Scan for the cell matching the given text and deliver its [X, Y] coordinate at center. 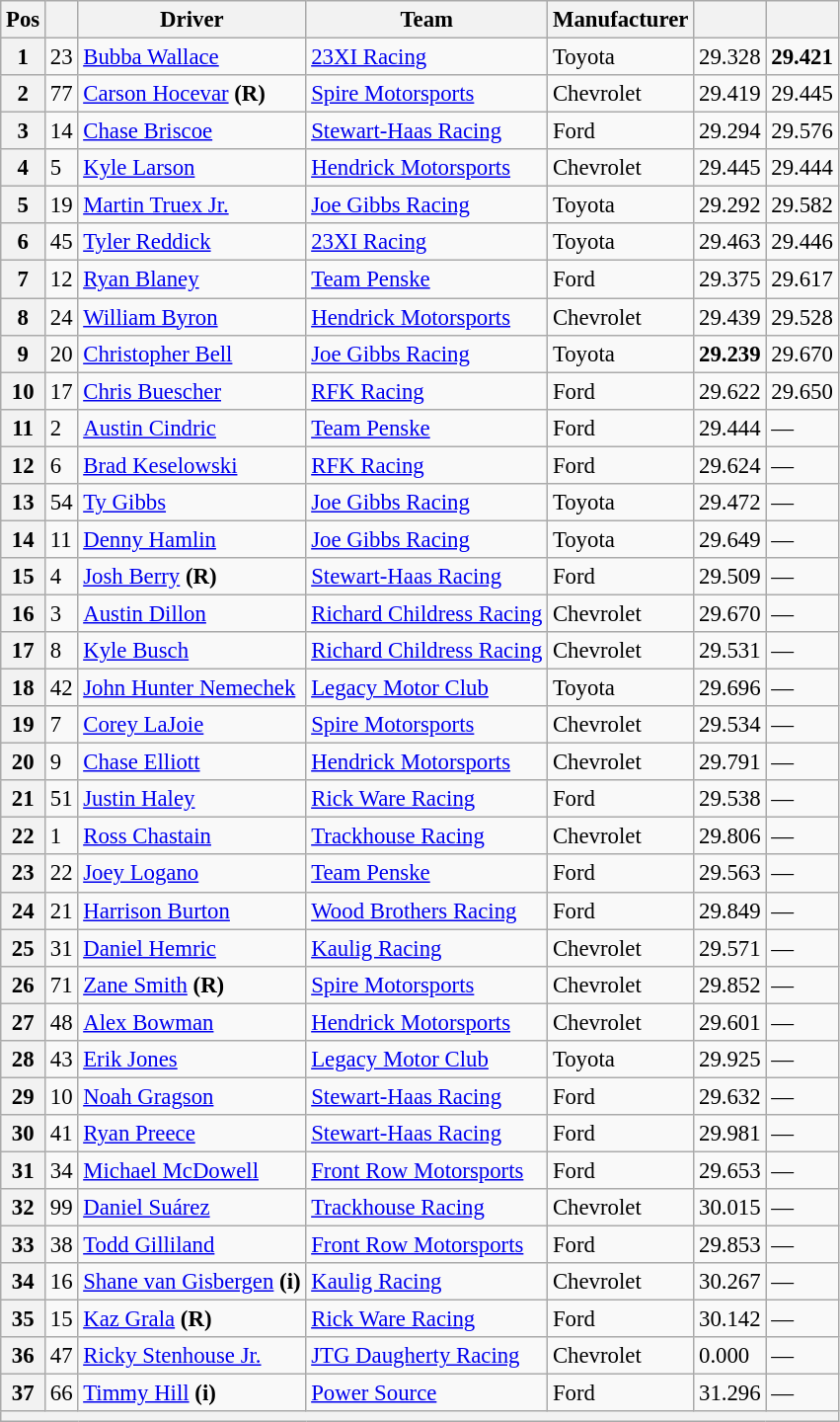
29.472 [730, 503]
48 [61, 1022]
47 [61, 1356]
Timmy Hill (i) [191, 1393]
Driver [191, 20]
51 [61, 799]
Justin Haley [191, 799]
Chase Briscoe [191, 131]
36 [24, 1356]
29.791 [730, 762]
29.446 [802, 242]
29.849 [730, 910]
30.142 [730, 1319]
Team [426, 20]
Daniel Suárez [191, 1208]
29.632 [730, 1096]
Austin Cindric [191, 428]
Kyle Busch [191, 651]
Bubba Wallace [191, 57]
29 [24, 1096]
JTG Daugherty Racing [426, 1356]
Josh Berry (R) [191, 577]
Ryan Blaney [191, 279]
Christopher Bell [191, 354]
29.294 [730, 131]
Wood Brothers Racing [426, 910]
66 [61, 1393]
29.292 [730, 205]
29.509 [730, 577]
Daniel Hemric [191, 948]
Ryan Preece [191, 1134]
Shane van Gisbergen (i) [191, 1282]
37 [24, 1393]
54 [61, 503]
29.463 [730, 242]
41 [61, 1134]
Zane Smith (R) [191, 985]
Carson Hocevar (R) [191, 94]
29.576 [802, 131]
29.538 [730, 799]
Erik Jones [191, 1060]
29.328 [730, 57]
32 [24, 1208]
30.015 [730, 1208]
29.617 [802, 279]
29.571 [730, 948]
Tyler Reddick [191, 242]
29.653 [730, 1170]
29.375 [730, 279]
71 [61, 985]
13 [24, 503]
29.531 [730, 651]
Pos [24, 20]
29.852 [730, 985]
Brad Keselowski [191, 465]
29.806 [730, 836]
William Byron [191, 317]
43 [61, 1060]
0.000 [730, 1356]
Austin Dillon [191, 613]
42 [61, 688]
29.853 [730, 1245]
Ricky Stenhouse Jr. [191, 1356]
30.267 [730, 1282]
45 [61, 242]
25 [24, 948]
26 [24, 985]
Corey LaJoie [191, 725]
28 [24, 1060]
29.239 [730, 354]
29.563 [730, 874]
Chase Elliott [191, 762]
18 [24, 688]
Kaz Grala (R) [191, 1319]
Ty Gibbs [191, 503]
29.439 [730, 317]
Joey Logano [191, 874]
Michael McDowell [191, 1170]
35 [24, 1319]
27 [24, 1022]
29.601 [730, 1022]
Harrison Burton [191, 910]
99 [61, 1208]
29.528 [802, 317]
John Hunter Nemechek [191, 688]
Noah Gragson [191, 1096]
29.622 [730, 391]
Manufacturer [621, 20]
31.296 [730, 1393]
29.421 [802, 57]
30 [24, 1134]
38 [61, 1245]
Martin Truex Jr. [191, 205]
Chris Buescher [191, 391]
29.582 [802, 205]
Todd Gilliland [191, 1245]
Alex Bowman [191, 1022]
29.649 [730, 539]
29.534 [730, 725]
29.696 [730, 688]
Power Source [426, 1393]
77 [61, 94]
29.624 [730, 465]
29.981 [730, 1134]
29.650 [802, 391]
29.925 [730, 1060]
29.419 [730, 94]
Denny Hamlin [191, 539]
Ross Chastain [191, 836]
33 [24, 1245]
Kyle Larson [191, 168]
